Identify which cell holds the provided text, then report its (X, Y) central coordinate. 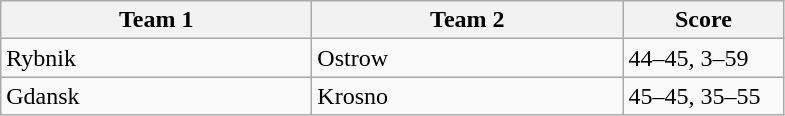
Rybnik (156, 58)
Team 2 (468, 20)
44–45, 3–59 (704, 58)
Gdansk (156, 96)
Ostrow (468, 58)
45–45, 35–55 (704, 96)
Team 1 (156, 20)
Score (704, 20)
Krosno (468, 96)
